Return the (X, Y) coordinate for the center point of the cell that contains the specified text.  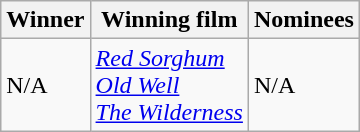
Nominees (304, 20)
Winner (46, 20)
Winning film (169, 20)
Red SorghumOld WellThe Wilderness (169, 85)
